Scan for the cell matching the given text and deliver its [x, y] coordinate at center. 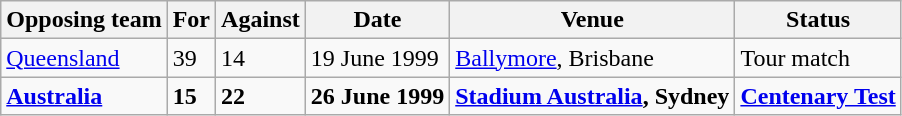
39 [191, 58]
Queensland [84, 58]
26 June 1999 [377, 96]
Status [818, 20]
Centenary Test [818, 96]
Tour match [818, 58]
Venue [592, 20]
14 [261, 58]
22 [261, 96]
Date [377, 20]
15 [191, 96]
Australia [84, 96]
Stadium Australia, Sydney [592, 96]
Against [261, 20]
For [191, 20]
19 June 1999 [377, 58]
Opposing team [84, 20]
Ballymore, Brisbane [592, 58]
